Identify which cell holds the provided text, then report its [x, y] central coordinate. 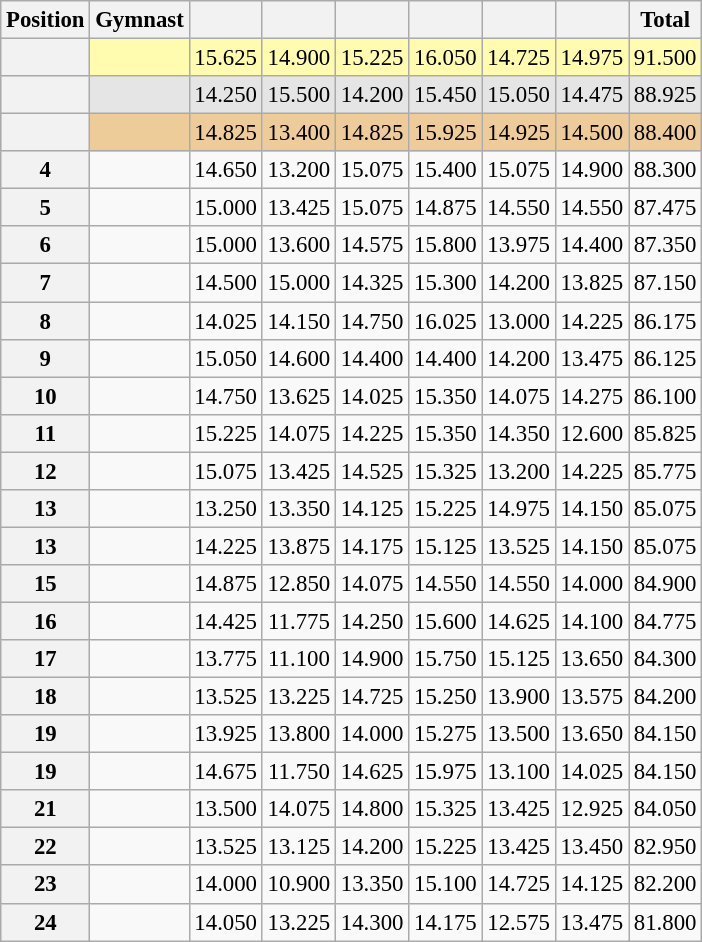
86.125 [664, 358]
82.200 [664, 885]
15.800 [446, 245]
85.825 [664, 433]
86.100 [664, 396]
88.300 [664, 170]
84.900 [664, 584]
17 [46, 659]
15.975 [446, 772]
8 [46, 321]
12.925 [592, 809]
13.450 [592, 847]
12.575 [518, 922]
16 [46, 621]
6 [46, 245]
14.425 [226, 621]
10 [46, 396]
15.450 [446, 95]
84.300 [664, 659]
13.625 [298, 396]
14.600 [298, 358]
14.925 [518, 133]
15.925 [446, 133]
13.400 [298, 133]
84.200 [664, 697]
13.975 [518, 245]
Position [46, 20]
15.250 [446, 697]
11.100 [298, 659]
11.775 [298, 621]
84.050 [664, 809]
14.525 [372, 471]
16.050 [446, 58]
14.050 [226, 922]
85.775 [664, 471]
14.325 [372, 283]
13.925 [226, 734]
12.600 [592, 433]
7 [46, 283]
21 [46, 809]
15.300 [446, 283]
15 [46, 584]
13.125 [298, 847]
9 [46, 358]
91.500 [664, 58]
14.100 [592, 621]
18 [46, 697]
12 [46, 471]
13.600 [298, 245]
15.500 [298, 95]
12.850 [298, 584]
14.575 [372, 245]
14.675 [226, 772]
81.800 [664, 922]
14.650 [226, 170]
13.775 [226, 659]
23 [46, 885]
13.250 [226, 509]
13.875 [298, 546]
4 [46, 170]
88.925 [664, 95]
15.275 [446, 734]
13.900 [518, 697]
13.825 [592, 283]
13.800 [298, 734]
15.625 [226, 58]
22 [46, 847]
84.775 [664, 621]
11 [46, 433]
14.800 [372, 809]
11.750 [298, 772]
14.350 [518, 433]
14.275 [592, 396]
5 [46, 208]
87.350 [664, 245]
13.100 [518, 772]
Total [664, 20]
15.100 [446, 885]
24 [46, 922]
87.150 [664, 283]
13.000 [518, 321]
82.950 [664, 847]
14.475 [592, 95]
Gymnast [140, 20]
10.900 [298, 885]
87.475 [664, 208]
16.025 [446, 321]
14.300 [372, 922]
13.575 [592, 697]
15.750 [446, 659]
15.400 [446, 170]
88.400 [664, 133]
86.175 [664, 321]
15.600 [446, 621]
